Locate the cell with the specified text and output its [x, y] center coordinate. 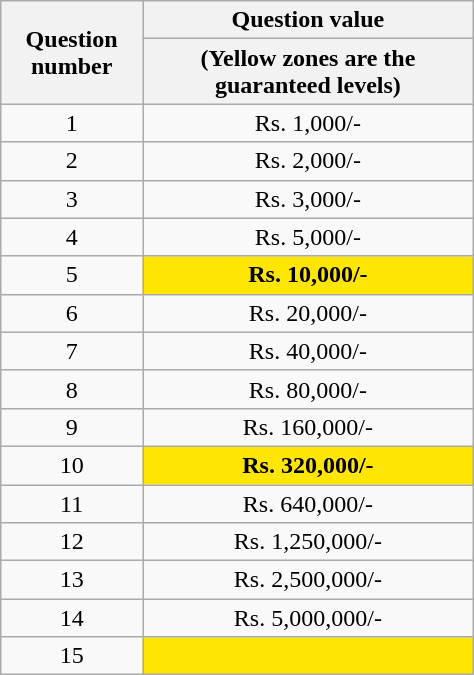
3 [72, 199]
11 [72, 503]
Question value [308, 20]
Rs. 5,000,000/- [308, 618]
4 [72, 237]
10 [72, 465]
Rs. 1,000/- [308, 123]
Rs. 640,000/- [308, 503]
Rs. 2,000/- [308, 161]
Rs. 320,000/- [308, 465]
1 [72, 123]
Rs. 2,500,000/- [308, 580]
(Yellow zones are the guaranteed levels) [308, 72]
9 [72, 427]
5 [72, 275]
13 [72, 580]
Rs. 160,000/- [308, 427]
Rs. 80,000/- [308, 389]
15 [72, 656]
Rs. 5,000/- [308, 237]
2 [72, 161]
7 [72, 351]
Rs. 3,000/- [308, 199]
Rs. 40,000/- [308, 351]
12 [72, 542]
Question number [72, 52]
8 [72, 389]
Rs. 1,250,000/- [308, 542]
Rs. 20,000/- [308, 313]
14 [72, 618]
Rs. 10,000/- [308, 275]
6 [72, 313]
